Find where the given text appears and provide that cell's center as (x, y) coordinate. 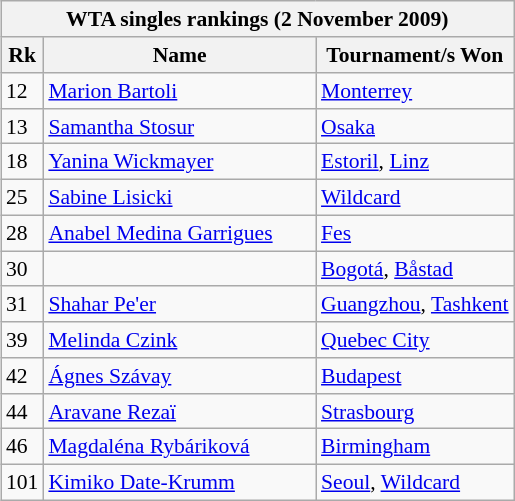
12 (22, 91)
Fes (415, 233)
Estoril, Linz (415, 162)
Seoul, Wildcard (415, 482)
Strasbourg (415, 411)
Aravane Rezaï (180, 411)
Bogotá, Båstad (415, 269)
39 (22, 340)
Sabine Lisicki (180, 197)
Monterrey (415, 91)
Wildcard (415, 197)
101 (22, 482)
30 (22, 269)
Marion Bartoli (180, 91)
42 (22, 376)
28 (22, 233)
18 (22, 162)
Quebec City (415, 340)
Rk (22, 55)
13 (22, 126)
Shahar Pe'er (180, 304)
44 (22, 411)
Kimiko Date-Krumm (180, 482)
Samantha Stosur (180, 126)
Budapest (415, 376)
Name (180, 55)
Osaka (415, 126)
Ágnes Szávay (180, 376)
Tournament/s Won (415, 55)
31 (22, 304)
Magdaléna Rybáriková (180, 447)
Guangzhou, Tashkent (415, 304)
Melinda Czink (180, 340)
25 (22, 197)
Anabel Medina Garrigues (180, 233)
Yanina Wickmayer (180, 162)
Birmingham (415, 447)
WTA singles rankings (2 November 2009) (258, 19)
46 (22, 447)
